Extract the (X, Y) coordinate from the center of the cell holding the provided text.  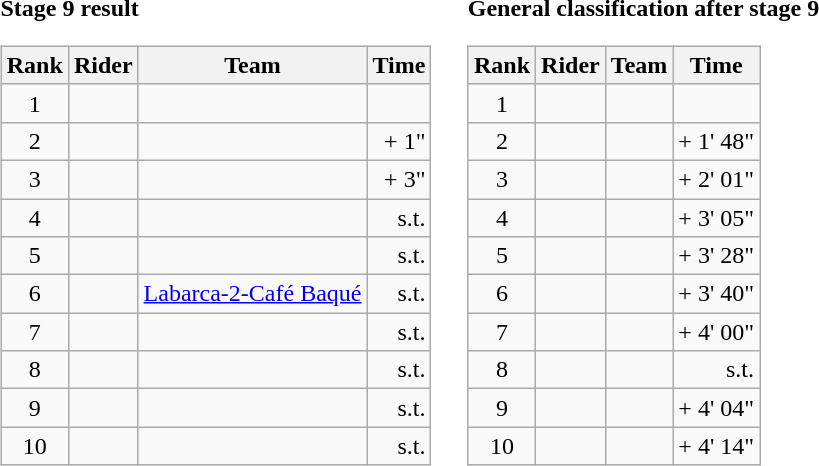
+ 4' 00" (716, 332)
+ 3" (399, 179)
+ 3' 40" (716, 294)
+ 1' 48" (716, 141)
+ 1" (399, 141)
Labarca-2-Café Baqué (252, 294)
+ 3' 28" (716, 256)
+ 3' 05" (716, 217)
+ 4' 14" (716, 446)
+ 4' 04" (716, 408)
+ 2' 01" (716, 179)
